Find where the given text appears and provide that cell's center as [X, Y] coordinate. 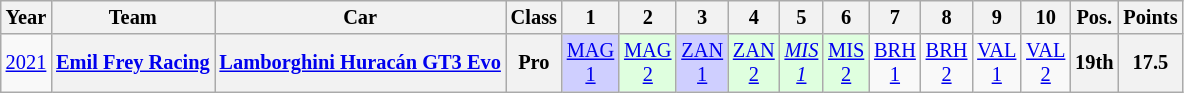
MIS1 [802, 63]
6 [846, 17]
10 [1046, 17]
8 [947, 17]
7 [895, 17]
Lamborghini Huracán GT3 Evo [360, 63]
VAL1 [996, 63]
MIS2 [846, 63]
MAG1 [590, 63]
BRH1 [895, 63]
MAG2 [648, 63]
Car [360, 17]
ZAN1 [702, 63]
Team [132, 17]
Year [26, 17]
Emil Frey Racing [132, 63]
3 [702, 17]
2021 [26, 63]
Pro [534, 63]
Class [534, 17]
2 [648, 17]
5 [802, 17]
9 [996, 17]
1 [590, 17]
Points [1150, 17]
19th [1094, 63]
ZAN2 [754, 63]
Pos. [1094, 17]
4 [754, 17]
17.5 [1150, 63]
VAL 2 [1046, 63]
BRH2 [947, 63]
